Determine the [x, y] coordinate at the center of the cell enclosing the given text.  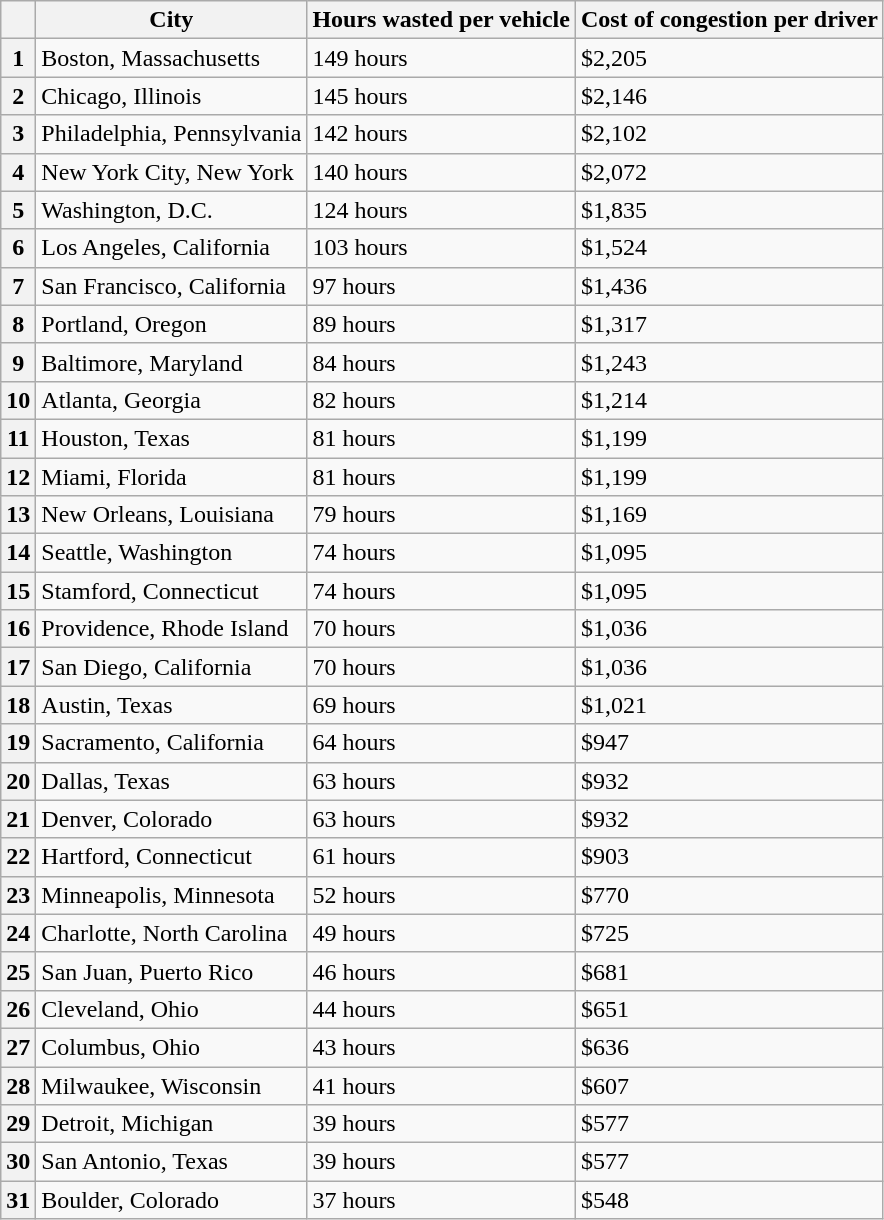
$1,436 [729, 286]
San Juan, Puerto Rico [172, 971]
49 hours [442, 933]
46 hours [442, 971]
City [172, 20]
$725 [729, 933]
$1,169 [729, 515]
$1,317 [729, 324]
1 [18, 58]
Los Angeles, California [172, 248]
$651 [729, 1009]
Seattle, Washington [172, 553]
25 [18, 971]
6 [18, 248]
Stamford, Connecticut [172, 591]
Atlanta, Georgia [172, 400]
Hours wasted per vehicle [442, 20]
Charlotte, North Carolina [172, 933]
103 hours [442, 248]
Houston, Texas [172, 438]
2 [18, 96]
Sacramento, California [172, 743]
43 hours [442, 1047]
142 hours [442, 134]
$607 [729, 1085]
$1,524 [729, 248]
21 [18, 819]
Cleveland, Ohio [172, 1009]
61 hours [442, 857]
Providence, Rhode Island [172, 629]
New Orleans, Louisiana [172, 515]
$636 [729, 1047]
$2,072 [729, 172]
$1,243 [729, 362]
9 [18, 362]
14 [18, 553]
New York City, New York [172, 172]
8 [18, 324]
23 [18, 895]
41 hours [442, 1085]
Boston, Massachusetts [172, 58]
Detroit, Michigan [172, 1124]
Portland, Oregon [172, 324]
15 [18, 591]
97 hours [442, 286]
Hartford, Connecticut [172, 857]
79 hours [442, 515]
$2,205 [729, 58]
37 hours [442, 1200]
24 [18, 933]
84 hours [442, 362]
10 [18, 400]
San Diego, California [172, 667]
27 [18, 1047]
69 hours [442, 705]
149 hours [442, 58]
64 hours [442, 743]
$548 [729, 1200]
$2,102 [729, 134]
Austin, Texas [172, 705]
30 [18, 1162]
89 hours [442, 324]
145 hours [442, 96]
82 hours [442, 400]
11 [18, 438]
19 [18, 743]
Denver, Colorado [172, 819]
124 hours [442, 210]
$1,835 [729, 210]
$1,214 [729, 400]
Philadelphia, Pennsylvania [172, 134]
Milwaukee, Wisconsin [172, 1085]
18 [18, 705]
Chicago, Illinois [172, 96]
Minneapolis, Minnesota [172, 895]
28 [18, 1085]
4 [18, 172]
20 [18, 781]
$681 [729, 971]
16 [18, 629]
12 [18, 477]
31 [18, 1200]
13 [18, 515]
Boulder, Colorado [172, 1200]
Cost of congestion per driver [729, 20]
Dallas, Texas [172, 781]
$1,021 [729, 705]
$947 [729, 743]
$903 [729, 857]
140 hours [442, 172]
26 [18, 1009]
Miami, Florida [172, 477]
San Antonio, Texas [172, 1162]
17 [18, 667]
52 hours [442, 895]
Columbus, Ohio [172, 1047]
$2,146 [729, 96]
5 [18, 210]
44 hours [442, 1009]
3 [18, 134]
$770 [729, 895]
Washington, D.C. [172, 210]
Baltimore, Maryland [172, 362]
San Francisco, California [172, 286]
22 [18, 857]
29 [18, 1124]
7 [18, 286]
